From the cell containing the given text, extract its center point as [X, Y] coordinate. 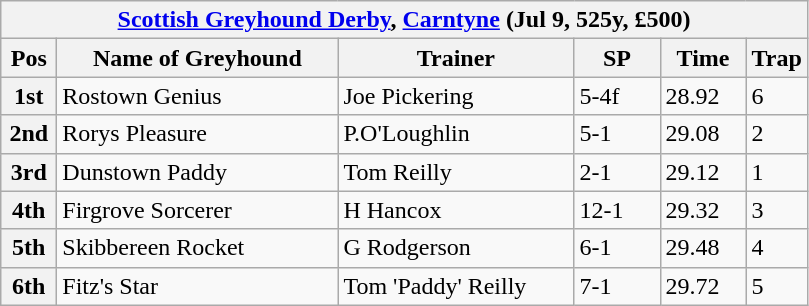
Fitz's Star [198, 286]
Time [703, 58]
H Hancox [456, 210]
Dunstown Paddy [198, 172]
7-1 [617, 286]
6-1 [617, 248]
Tom 'Paddy' Reilly [456, 286]
3 [776, 210]
Rostown Genius [198, 96]
29.48 [703, 248]
SP [617, 58]
28.92 [703, 96]
2nd [29, 134]
5 [776, 286]
3rd [29, 172]
12-1 [617, 210]
Joe Pickering [456, 96]
5-4f [617, 96]
G Rodgerson [456, 248]
2 [776, 134]
1st [29, 96]
Rorys Pleasure [198, 134]
2-1 [617, 172]
29.08 [703, 134]
29.12 [703, 172]
Name of Greyhound [198, 58]
Firgrove Sorcerer [198, 210]
29.32 [703, 210]
Trap [776, 58]
Trainer [456, 58]
Pos [29, 58]
5-1 [617, 134]
4th [29, 210]
Scottish Greyhound Derby, Carntyne (Jul 9, 525y, £500) [404, 20]
1 [776, 172]
Skibbereen Rocket [198, 248]
Tom Reilly [456, 172]
6th [29, 286]
4 [776, 248]
29.72 [703, 286]
6 [776, 96]
5th [29, 248]
P.O'Loughlin [456, 134]
